Pinpoint the cell where the given text exists, returning its (x, y) midpoint coordinate. 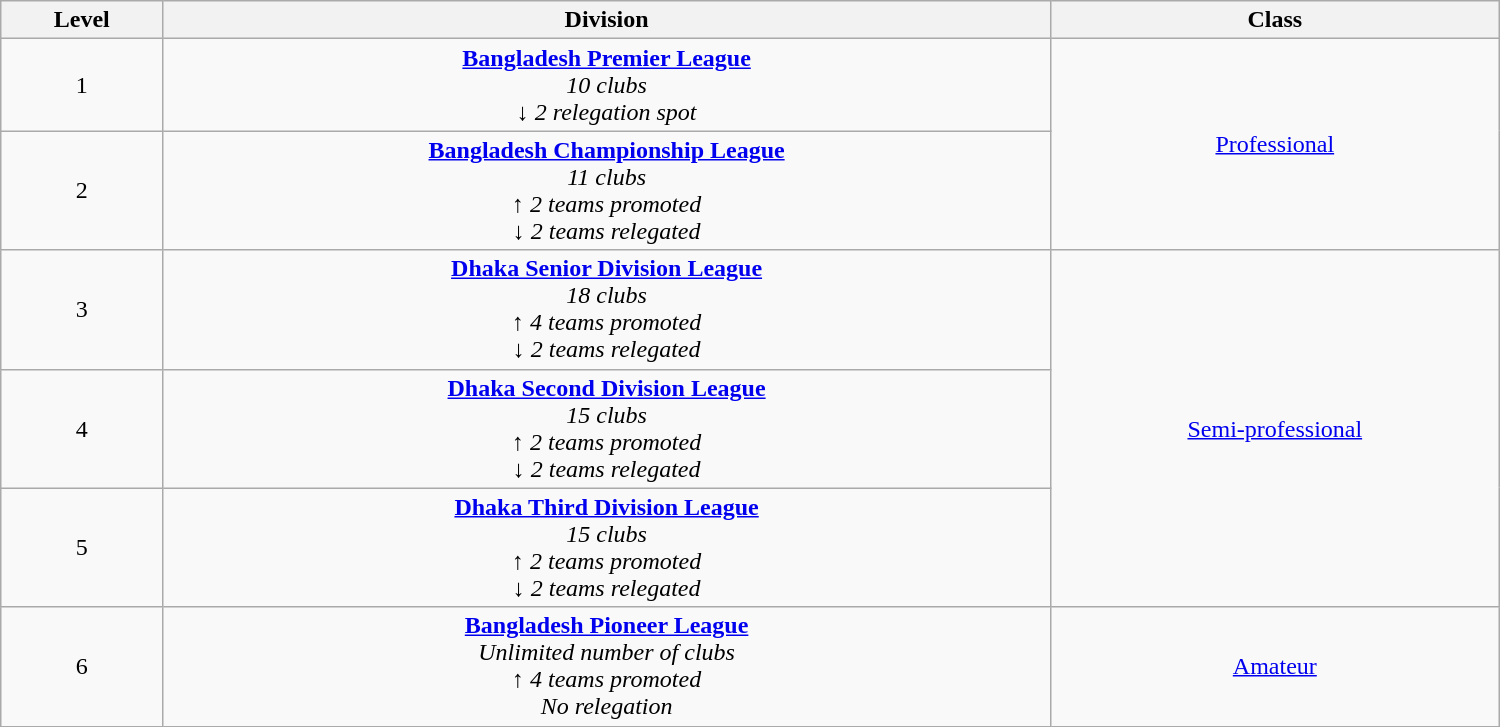
1 (82, 85)
5 (82, 548)
Division (607, 20)
Level (82, 20)
Dhaka Senior Division League18 clubs↑ 4 teams promoted↓ 2 teams relegated (607, 310)
Dhaka Second Division League15 clubs↑ 2 teams promoted↓ 2 teams relegated (607, 428)
Professional (1274, 144)
Semi-professional (1274, 428)
Dhaka Third Division League15 clubs↑ 2 teams promoted↓ 2 teams relegated (607, 548)
6 (82, 666)
Bangladesh Premier League 10 clubs ↓ 2 relegation spot (607, 85)
Amateur (1274, 666)
Bangladesh Pioneer LeagueUnlimited number of clubs↑ 4 teams promotedNo relegation (607, 666)
4 (82, 428)
Bangladesh Championship League11 clubs↑ 2 teams promoted↓ 2 teams relegated (607, 190)
Class (1274, 20)
2 (82, 190)
3 (82, 310)
